For the text-containing cell, return its midpoint in (X, Y) coordinate format. 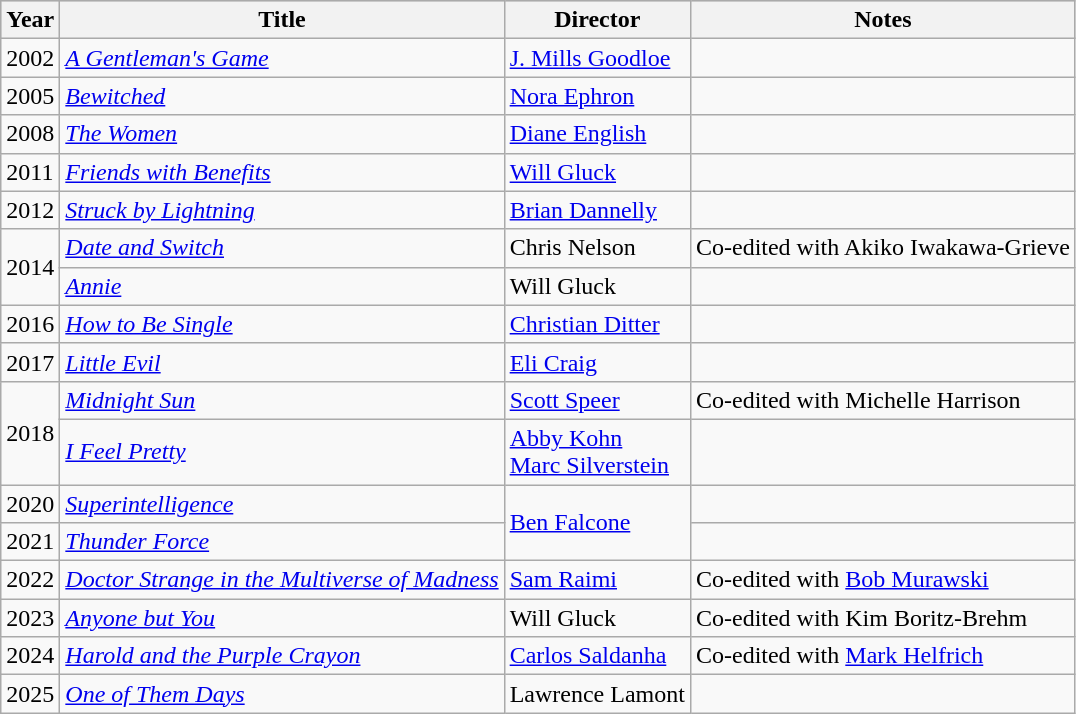
2020 (30, 503)
Christian Ditter (597, 324)
2018 (30, 432)
Co-edited with Kim Boritz-Brehm (882, 618)
2025 (30, 694)
2022 (30, 580)
Chris Nelson (597, 248)
2016 (30, 324)
One of Them Days (282, 694)
How to Be Single (282, 324)
Little Evil (282, 362)
2021 (30, 542)
2024 (30, 656)
Notes (882, 20)
Date and Switch (282, 248)
2014 (30, 267)
Anyone but You (282, 618)
2008 (30, 134)
2017 (30, 362)
2011 (30, 172)
The Women (282, 134)
Co-edited with Bob Murawski (882, 580)
2023 (30, 618)
Brian Dannelly (597, 210)
Abby KohnMarc Silverstein (597, 452)
Lawrence Lamont (597, 694)
Carlos Saldanha (597, 656)
Nora Ephron (597, 96)
Thunder Force (282, 542)
Ben Falcone (597, 522)
2005 (30, 96)
Annie (282, 286)
Co-edited with Akiko Iwakawa-Grieve (882, 248)
Co-edited with Michelle Harrison (882, 400)
Midnight Sun (282, 400)
Sam Raimi (597, 580)
Diane English (597, 134)
Superintelligence (282, 503)
Bewitched (282, 96)
Struck by Lightning (282, 210)
Eli Craig (597, 362)
2012 (30, 210)
J. Mills Goodloe (597, 58)
A Gentleman's Game (282, 58)
I Feel Pretty (282, 452)
2002 (30, 58)
Scott Speer (597, 400)
Co-edited with Mark Helfrich (882, 656)
Year (30, 20)
Title (282, 20)
Harold and the Purple Crayon (282, 656)
Director (597, 20)
Doctor Strange in the Multiverse of Madness (282, 580)
Friends with Benefits (282, 172)
